From the cell containing the given text, extract its center point as [X, Y] coordinate. 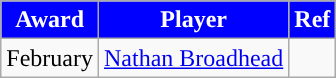
Award [50, 20]
February [50, 58]
Nathan Broadhead [193, 58]
Ref [312, 20]
Player [193, 20]
